Determine the (X, Y) coordinate at the center of the cell enclosing the given text.  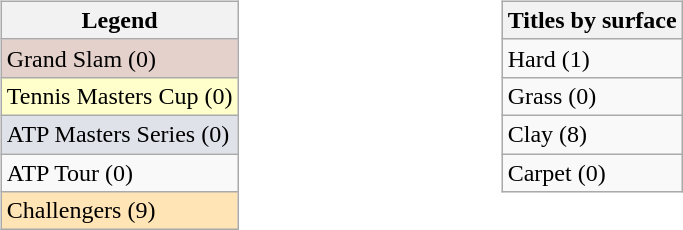
Hard (1) (592, 58)
Clay (8) (592, 134)
Titles by surface (592, 20)
Legend (120, 20)
Challengers (9) (120, 211)
Tennis Masters Cup (0) (120, 96)
Carpet (0) (592, 173)
ATP Tour (0) (120, 173)
ATP Masters Series (0) (120, 134)
Grass (0) (592, 96)
Grand Slam (0) (120, 58)
